Output the [X, Y] coordinate of the center of the cell containing the given text.  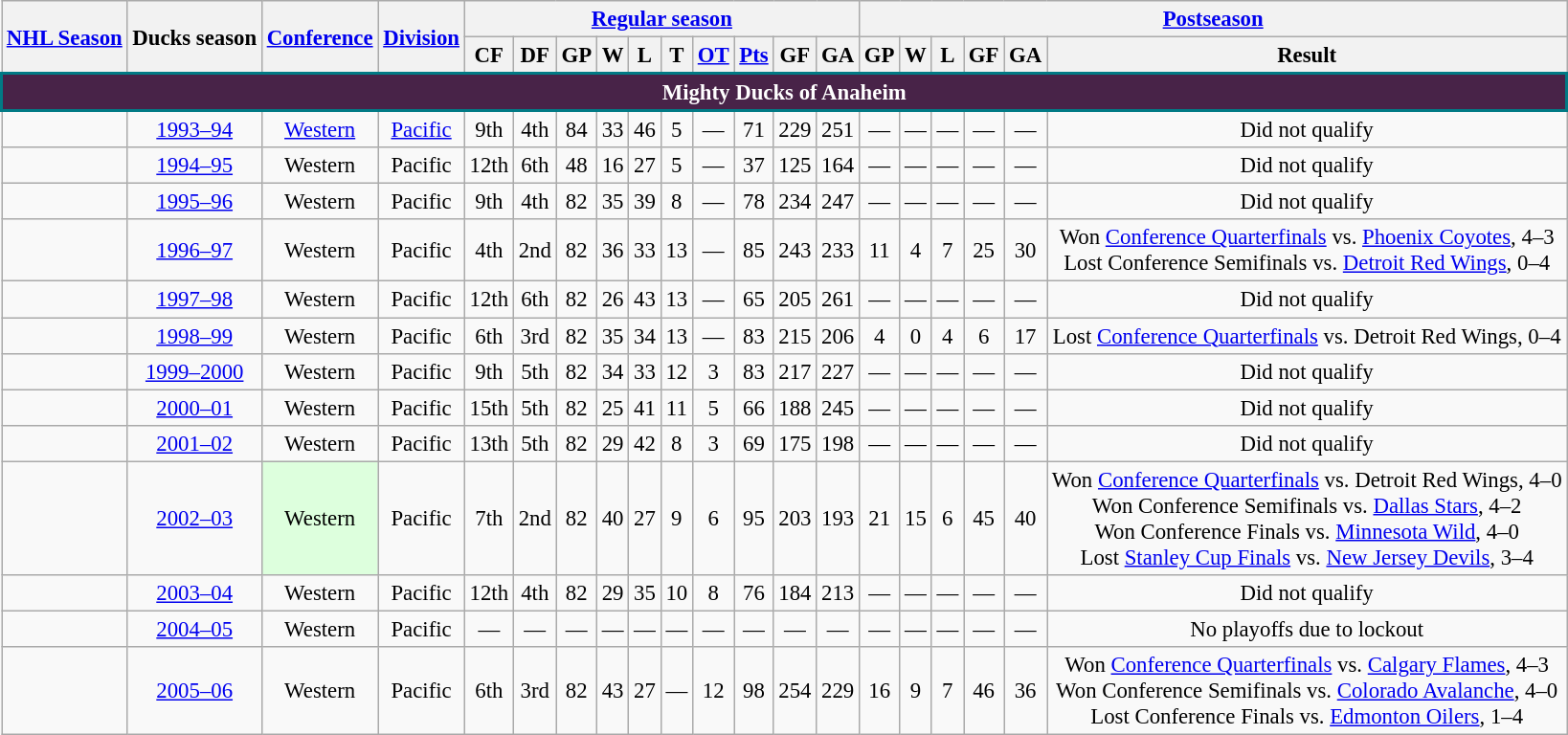
203 [795, 519]
213 [839, 593]
2004–05 [194, 629]
41 [645, 408]
CF [488, 56]
1994–95 [194, 166]
1993–94 [194, 129]
13th [488, 443]
DF [534, 56]
T [676, 56]
247 [839, 202]
48 [576, 166]
1997–98 [194, 300]
193 [839, 519]
37 [754, 166]
215 [795, 336]
254 [795, 691]
Regular season [661, 19]
184 [795, 593]
205 [795, 300]
Conference [320, 37]
2001–02 [194, 443]
95 [754, 519]
Postseason [1214, 19]
65 [754, 300]
Ducks season [194, 37]
2000–01 [194, 408]
164 [839, 166]
Result [1308, 56]
84 [576, 129]
206 [839, 336]
245 [839, 408]
17 [1026, 336]
234 [795, 202]
227 [839, 371]
Lost Conference Quarterfinals vs. Detroit Red Wings, 0–4 [1308, 336]
45 [983, 519]
10 [676, 593]
175 [795, 443]
7th [488, 519]
85 [754, 251]
217 [795, 371]
1998–99 [194, 336]
39 [645, 202]
125 [795, 166]
198 [839, 443]
261 [839, 300]
Division [421, 37]
1996–97 [194, 251]
Won Conference Quarterfinals vs. Phoenix Coyotes, 4–3Lost Conference Semifinals vs. Detroit Red Wings, 0–4 [1308, 251]
30 [1026, 251]
233 [839, 251]
2002–03 [194, 519]
251 [839, 129]
1999–2000 [194, 371]
15 [915, 519]
2003–04 [194, 593]
No playoffs due to lockout [1308, 629]
21 [880, 519]
15th [488, 408]
66 [754, 408]
71 [754, 129]
0 [915, 336]
42 [645, 443]
188 [795, 408]
243 [795, 251]
Pts [754, 56]
78 [754, 202]
Mighty Ducks of Anaheim [785, 92]
1995–96 [194, 202]
76 [754, 593]
98 [754, 691]
NHL Season [65, 37]
26 [613, 300]
OT [713, 56]
2005–06 [194, 691]
69 [754, 443]
